Identify which cell holds the provided text, then report its [X, Y] central coordinate. 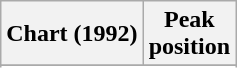
Peakposition [189, 34]
Chart (1992) [72, 34]
